Search for the cell housing the specified text and yield its [X, Y] center coordinate. 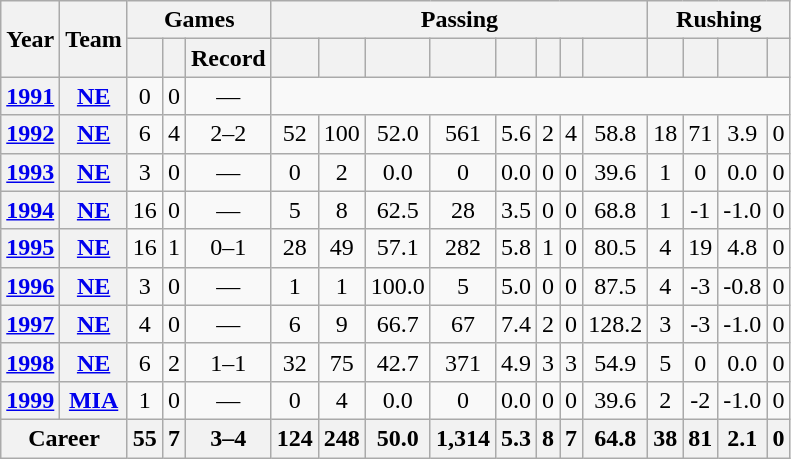
4.9 [516, 362]
57.1 [398, 248]
58.8 [616, 134]
62.5 [398, 210]
Year [30, 39]
42.7 [398, 362]
Rushing [719, 20]
1993 [30, 172]
Passing [459, 20]
68.8 [616, 210]
-2 [700, 400]
1999 [30, 400]
248 [342, 438]
100.0 [398, 286]
50.0 [398, 438]
2–2 [228, 134]
55 [144, 438]
0–1 [228, 248]
3–4 [228, 438]
38 [666, 438]
18 [666, 134]
3.9 [742, 134]
1992 [30, 134]
561 [462, 134]
19 [700, 248]
71 [700, 134]
1–1 [228, 362]
5.0 [516, 286]
64.8 [616, 438]
49 [342, 248]
87.5 [616, 286]
5.6 [516, 134]
80.5 [616, 248]
282 [462, 248]
-1 [700, 210]
54.9 [616, 362]
1,314 [462, 438]
128.2 [616, 324]
4.8 [742, 248]
Games [199, 20]
81 [700, 438]
-0.8 [742, 286]
Career [64, 438]
67 [462, 324]
2.1 [742, 438]
5.8 [516, 248]
Record [228, 58]
MIA [94, 400]
1996 [30, 286]
52 [294, 134]
1998 [30, 362]
66.7 [398, 324]
371 [462, 362]
100 [342, 134]
3.5 [516, 210]
1997 [30, 324]
1995 [30, 248]
5.3 [516, 438]
124 [294, 438]
9 [342, 324]
52.0 [398, 134]
32 [294, 362]
1994 [30, 210]
7.4 [516, 324]
1991 [30, 96]
Team [94, 39]
75 [342, 362]
